From the cell containing the given text, extract its center point as [X, Y] coordinate. 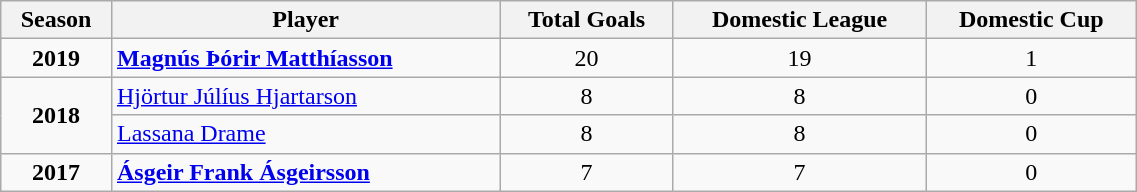
Ásgeir Frank Ásgeirsson [305, 172]
Lassana Drame [305, 134]
Magnús Þórir Matthíasson [305, 58]
Domestic League [799, 20]
Player [305, 20]
Hjörtur Júlíus Hjartarson [305, 96]
2017 [56, 172]
2019 [56, 58]
19 [799, 58]
2018 [56, 115]
Season [56, 20]
1 [1032, 58]
Domestic Cup [1032, 20]
Total Goals [587, 20]
20 [587, 58]
